Return the [X, Y] coordinate for the center point of the cell that contains the specified text.  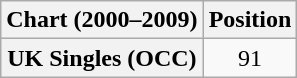
91 [250, 58]
UK Singles (OCC) [102, 58]
Position [250, 20]
Chart (2000–2009) [102, 20]
